From the cell containing the given text, extract its center point as (X, Y) coordinate. 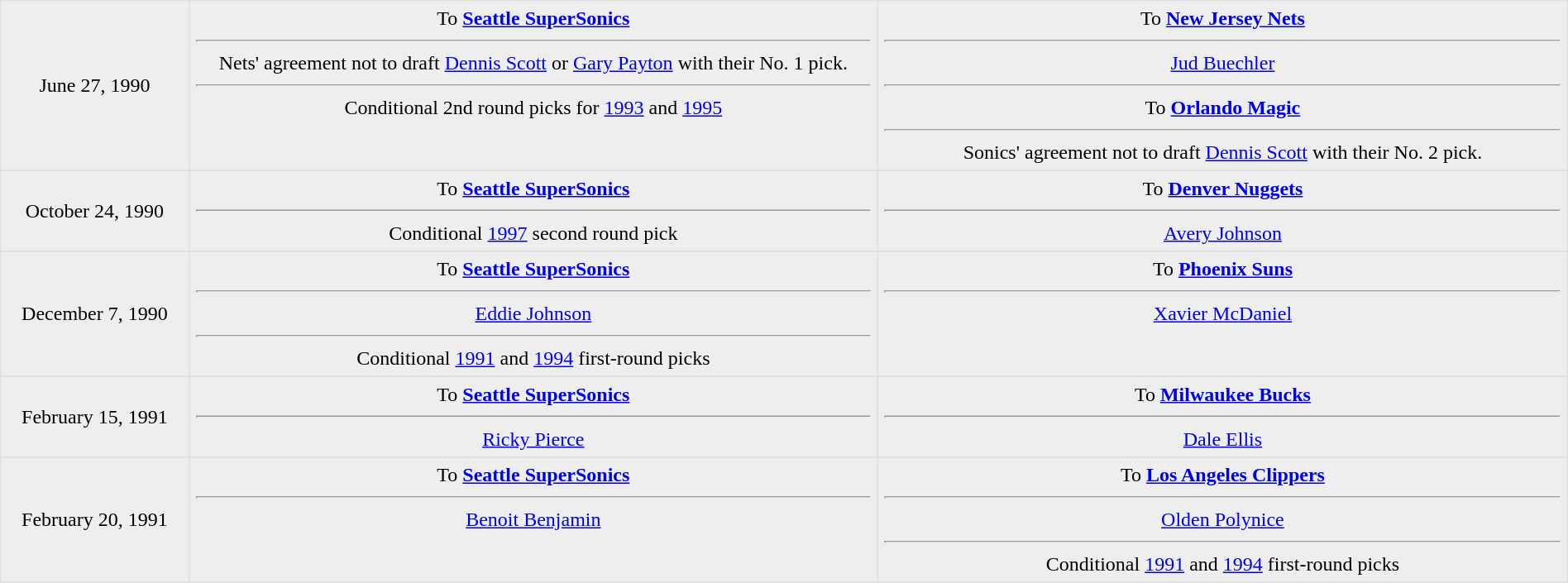
To Seattle SuperSonicsNets' agreement not to draft Dennis Scott or Gary Payton with their No. 1 pick.Conditional 2nd round picks for 1993 and 1995 (533, 86)
To Denver NuggetsAvery Johnson (1223, 211)
To Seattle SuperSonicsConditional 1997 second round pick (533, 211)
October 24, 1990 (94, 211)
To Seattle SuperSonicsRicky Pierce (533, 417)
February 15, 1991 (94, 417)
To Phoenix SunsXavier McDaniel (1223, 314)
To Milwaukee BucksDale Ellis (1223, 417)
To Seattle SuperSonicsBenoit Benjamin (533, 520)
February 20, 1991 (94, 520)
To Los Angeles ClippersOlden PolyniceConditional 1991 and 1994 first-round picks (1223, 520)
To New Jersey NetsJud BuechlerTo Orlando MagicSonics' agreement not to draft Dennis Scott with their No. 2 pick. (1223, 86)
December 7, 1990 (94, 314)
To Seattle SuperSonicsEddie JohnsonConditional 1991 and 1994 first-round picks (533, 314)
June 27, 1990 (94, 86)
